Find where the given text appears and provide that cell's center as [x, y] coordinate. 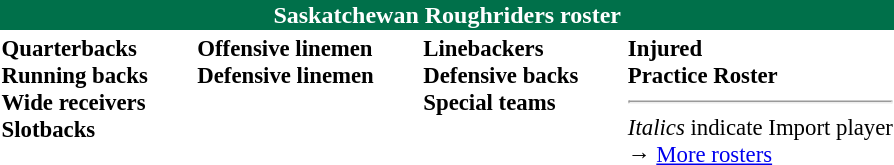
Saskatchewan Roughriders roster [447, 15]
